Find where the given text appears and provide that cell's center as [X, Y] coordinate. 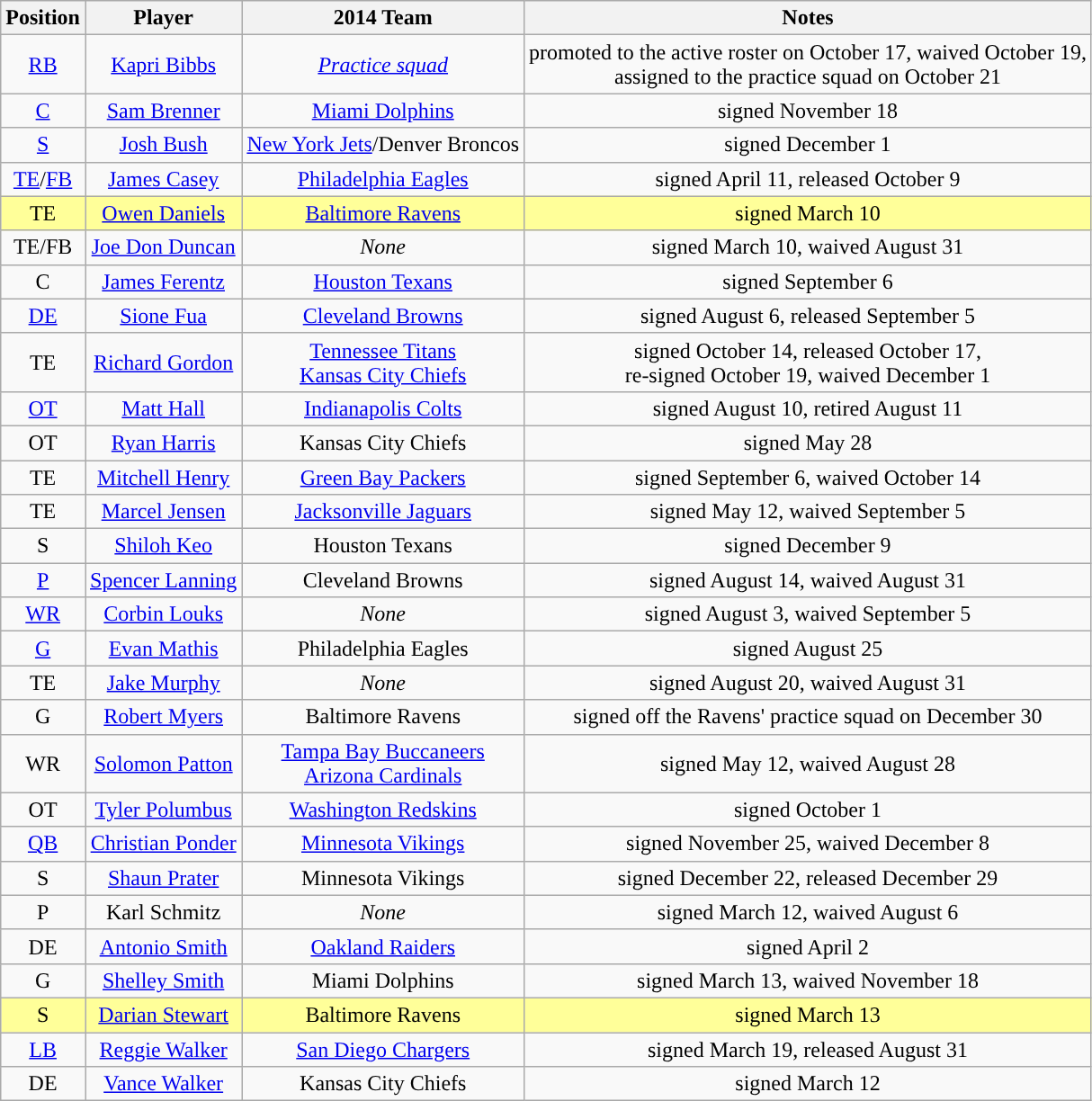
signed May 12, waived September 5 [808, 512]
New York Jets/Denver Broncos [383, 145]
signed December 1 [808, 145]
James Casey [163, 179]
signed May 28 [808, 443]
Robert Myers [163, 717]
QB [43, 844]
Spencer Lanning [163, 580]
Marcel Jensen [163, 512]
Position [43, 18]
Darian Stewart [163, 1015]
signed March 10, waived August 31 [808, 247]
Tennessee TitansKansas City Chiefs [383, 362]
signed March 13 [808, 1015]
RB [43, 65]
Tampa Bay BuccaneersArizona Cardinals [383, 763]
Shaun Prater [163, 878]
Player [163, 18]
Sione Fua [163, 316]
Solomon Patton [163, 763]
Sam Brenner [163, 111]
Christian Ponder [163, 844]
signed December 9 [808, 546]
signed August 10, retired August 11 [808, 408]
Richard Gordon [163, 362]
signed August 20, waived August 31 [808, 683]
Indianapolis Colts [383, 408]
signed April 11, released October 9 [808, 179]
signed March 19, released August 31 [808, 1050]
Owen Daniels [163, 213]
Shiloh Keo [163, 546]
Matt Hall [163, 408]
signed November 18 [808, 111]
Karl Schmitz [163, 912]
signed May 12, waived August 28 [808, 763]
Washington Redskins [383, 810]
signed off the Ravens' practice squad on December 30 [808, 717]
Tyler Polumbus [163, 810]
promoted to the active roster on October 17, waived October 19,assigned to the practice squad on October 21 [808, 65]
signed December 22, released December 29 [808, 878]
Ryan Harris [163, 443]
signed August 3, waived September 5 [808, 614]
Mitchell Henry [163, 478]
2014 Team [383, 18]
signed March 12 [808, 1084]
signed March 12, waived August 6 [808, 912]
Joe Don Duncan [163, 247]
signed August 6, released September 5 [808, 316]
signed September 6, waived October 14 [808, 478]
signed August 14, waived August 31 [808, 580]
signed August 25 [808, 649]
signed October 1 [808, 810]
Evan Mathis [163, 649]
Reggie Walker [163, 1050]
signed March 13, waived November 18 [808, 980]
signed March 10 [808, 213]
Jake Murphy [163, 683]
San Diego Chargers [383, 1050]
Vance Walker [163, 1084]
Oakland Raiders [383, 946]
Notes [808, 18]
signed September 6 [808, 282]
signed November 25, waived December 8 [808, 844]
Shelley Smith [163, 980]
signed October 14, released October 17,re-signed October 19, waived December 1 [808, 362]
James Ferentz [163, 282]
Jacksonville Jaguars [383, 512]
Green Bay Packers [383, 478]
Antonio Smith [163, 946]
signed April 2 [808, 946]
Josh Bush [163, 145]
LB [43, 1050]
Practice squad [383, 65]
Kapri Bibbs [163, 65]
Corbin Louks [163, 614]
